Find where the given text appears and provide that cell's center as [x, y] coordinate. 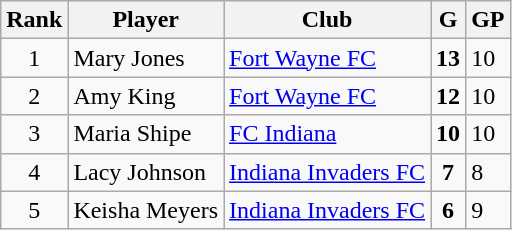
2 [34, 96]
8 [488, 172]
4 [34, 172]
Club [328, 20]
1 [34, 58]
Keisha Meyers [146, 210]
FC Indiana [328, 134]
13 [448, 58]
GP [488, 20]
Lacy Johnson [146, 172]
12 [448, 96]
Rank [34, 20]
Maria Shipe [146, 134]
Player [146, 20]
G [448, 20]
3 [34, 134]
6 [448, 210]
Amy King [146, 96]
9 [488, 210]
7 [448, 172]
5 [34, 210]
Mary Jones [146, 58]
